Return (X, Y) of the center of cell containing provided text 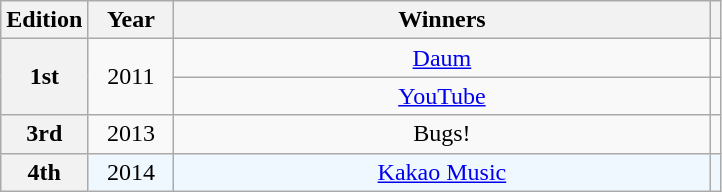
Year (131, 20)
Winners (442, 20)
YouTube (442, 96)
Daum (442, 58)
4th (44, 172)
Kakao Music (442, 172)
2013 (131, 134)
1st (44, 77)
2014 (131, 172)
3rd (44, 134)
Bugs! (442, 134)
Edition (44, 20)
2011 (131, 77)
